Capture the cell that displays the provided text and extract its [x, y] central coordinate. 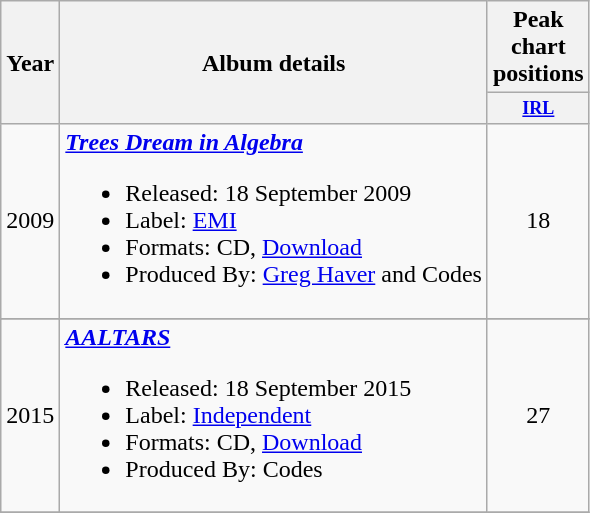
Trees Dream in AlgebraReleased: 18 September 2009Label: EMIFormats: CD, DownloadProduced By: Greg Haver and Codes [274, 221]
2009 [30, 221]
18 [538, 221]
IRL [538, 108]
27 [538, 415]
Year [30, 62]
Album details [274, 62]
AALTARSReleased: 18 September 2015Label: IndependentFormats: CD, DownloadProduced By: Codes [274, 415]
Peak chart positions [538, 47]
2015 [30, 415]
